Extract the (x, y) coordinate from the center of the cell holding the provided text.  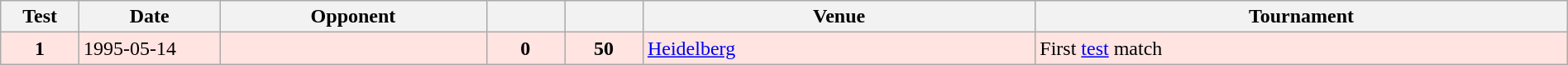
Venue (839, 17)
Test (40, 17)
1 (40, 48)
Date (149, 17)
Opponent (353, 17)
Tournament (1302, 17)
50 (604, 48)
1995-05-14 (149, 48)
0 (526, 48)
First test match (1302, 48)
Heidelberg (839, 48)
